Return the [x, y] coordinate for the center point of the cell that contains the specified text.  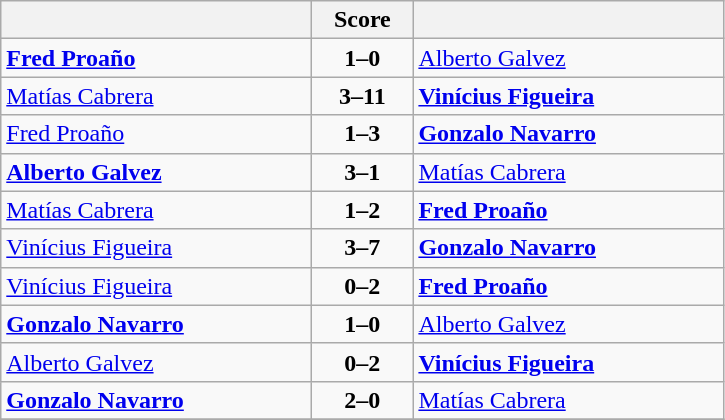
Score [362, 20]
1–3 [362, 134]
3–11 [362, 96]
3–1 [362, 172]
2–0 [362, 400]
1–2 [362, 210]
3–7 [362, 248]
